Identify which cell holds the provided text, then report its (x, y) central coordinate. 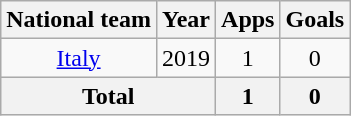
Italy (79, 58)
Total (108, 96)
Year (186, 20)
Apps (248, 20)
National team (79, 20)
Goals (315, 20)
2019 (186, 58)
